Provide the (X, Y) coordinate of the cell's center where the given text is located.  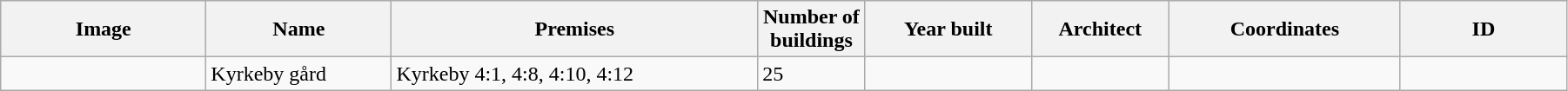
Premises (574, 29)
Year built (948, 29)
25 (812, 74)
Coordinates (1284, 29)
Kyrkeby gård (299, 74)
Name (299, 29)
ID (1483, 29)
Kyrkeby 4:1, 4:8, 4:10, 4:12 (574, 74)
Architect (1100, 29)
Image (104, 29)
Number ofbuildings (812, 29)
